Pinpoint the cell where the given text exists, returning its [X, Y] midpoint coordinate. 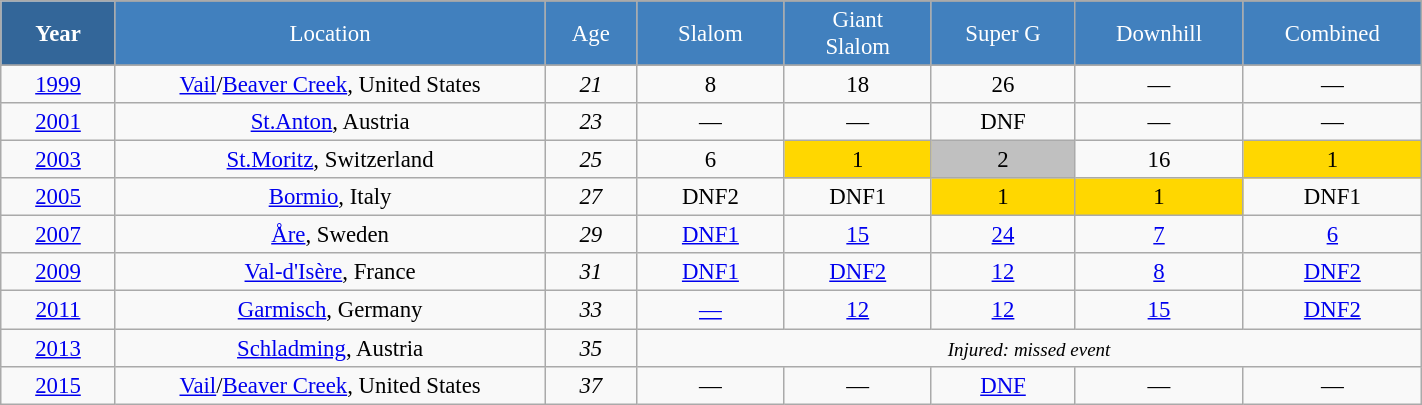
2005 [58, 197]
2011 [58, 310]
Combined [1332, 34]
Schladming, Austria [330, 348]
21 [591, 85]
24 [1002, 235]
37 [591, 385]
Åre, Sweden [330, 235]
Slalom [710, 34]
St.Anton, Austria [330, 122]
7 [1160, 235]
27 [591, 197]
2001 [58, 122]
2009 [58, 273]
Super G [1002, 34]
2 [1002, 160]
St.Moritz, Switzerland [330, 160]
16 [1160, 160]
35 [591, 348]
33 [591, 310]
Garmisch, Germany [330, 310]
Injured: missed event [1029, 348]
Val-d'Isère, France [330, 273]
1999 [58, 85]
2007 [58, 235]
Bormio, Italy [330, 197]
Location [330, 34]
2013 [58, 348]
Age [591, 34]
Downhill [1160, 34]
29 [591, 235]
18 [858, 85]
Year [58, 34]
2003 [58, 160]
25 [591, 160]
GiantSlalom [858, 34]
2015 [58, 385]
31 [591, 273]
23 [591, 122]
26 [1002, 85]
